Return [X, Y] of the center of cell containing provided text 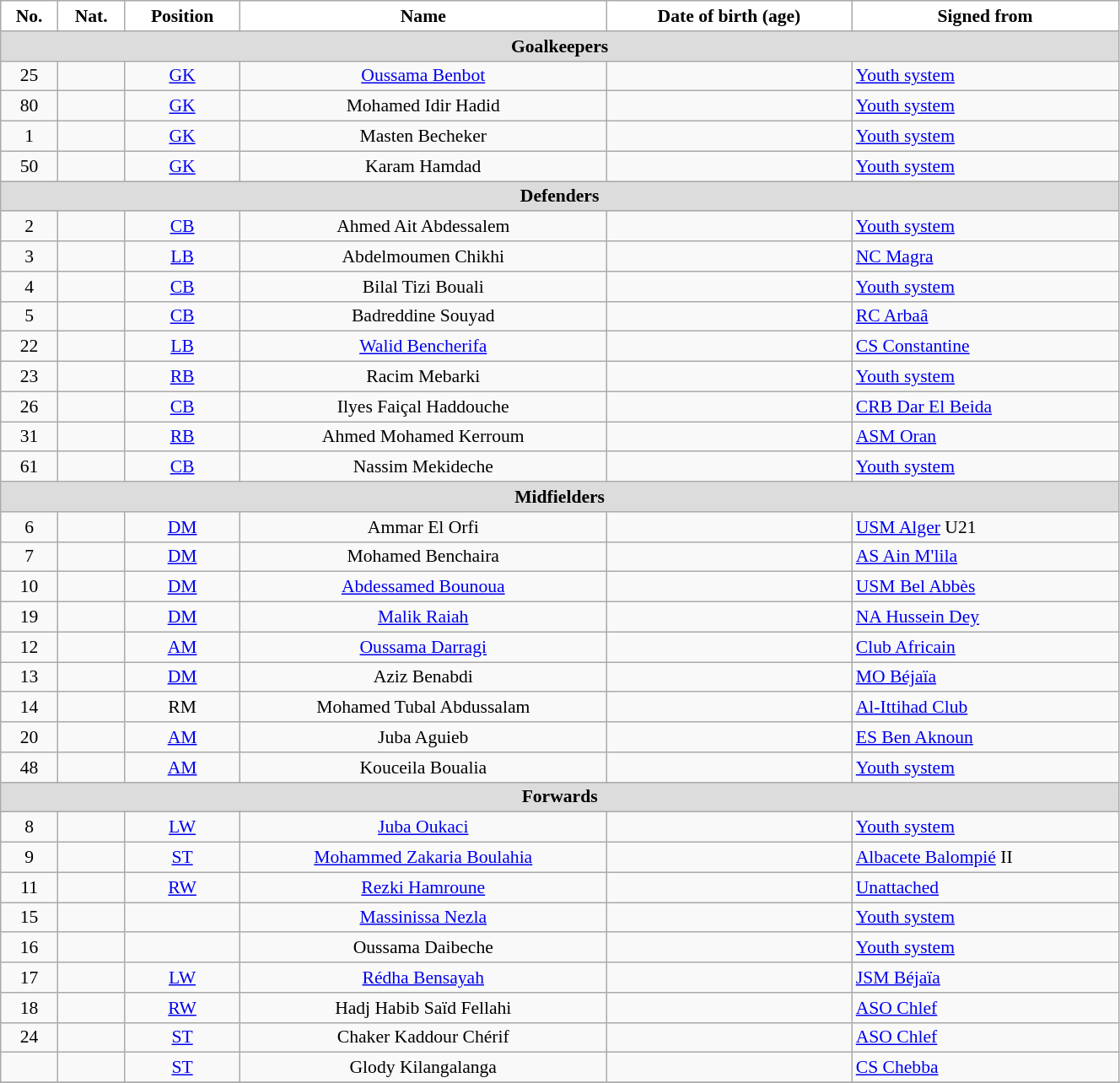
18 [30, 1008]
Abdelmoumen Chikhi [423, 256]
Hadj Habib Saïd Fellahi [423, 1008]
19 [30, 617]
Defenders [560, 197]
Oussama Benbot [423, 76]
Mohammed Zakaria Boulahia [423, 858]
Mohamed Idir Hadid [423, 106]
No. [30, 16]
24 [30, 1037]
Oussama Darragi [423, 647]
9 [30, 858]
13 [30, 677]
12 [30, 647]
Massinissa Nezla [423, 918]
Aziz Benabdi [423, 677]
Date of birth (age) [729, 16]
15 [30, 918]
50 [30, 166]
Rédha Bensayah [423, 978]
RM [182, 708]
USM Alger U21 [985, 527]
23 [30, 377]
48 [30, 768]
Name [423, 16]
Ahmed Mohamed Kerroum [423, 437]
Unattached [985, 887]
Forwards [560, 797]
CS Chebba [985, 1068]
Position [182, 16]
Walid Bencherifa [423, 347]
11 [30, 887]
61 [30, 467]
16 [30, 948]
Malik Raiah [423, 617]
Ilyes Faiçal Haddouche [423, 407]
Goalkeepers [560, 46]
Karam Hamdad [423, 166]
7 [30, 557]
Kouceila Boualia [423, 768]
17 [30, 978]
Albacete Balompié II [985, 858]
MO Béjaïa [985, 677]
4 [30, 287]
Masten Becheker [423, 137]
ES Ben Aknoun [985, 737]
Juba Aguieb [423, 737]
10 [30, 587]
1 [30, 137]
Oussama Daibeche [423, 948]
Mohamed Tubal Abdussalam [423, 708]
Juba Oukaci [423, 827]
RC Arbaâ [985, 316]
25 [30, 76]
Abdessamed Bounoua [423, 587]
Rezki Hamroune [423, 887]
JSM Béjaïa [985, 978]
Nassim Mekideche [423, 467]
NA Hussein Dey [985, 617]
Midfielders [560, 497]
Racim Mebarki [423, 377]
6 [30, 527]
20 [30, 737]
2 [30, 227]
AS Ain M'lila [985, 557]
5 [30, 316]
Mohamed Benchaira [423, 557]
NC Magra [985, 256]
CRB Dar El Beida [985, 407]
Club Africain [985, 647]
14 [30, 708]
CS Constantine [985, 347]
Nat. [91, 16]
Ammar El Orfi [423, 527]
Al-Ittihad Club [985, 708]
USM Bel Abbès [985, 587]
Signed from [985, 16]
8 [30, 827]
31 [30, 437]
3 [30, 256]
26 [30, 407]
22 [30, 347]
ASM Oran [985, 437]
Bilal Tizi Bouali [423, 287]
Ahmed Ait Abdessalem [423, 227]
Glody Kilangalanga [423, 1068]
80 [30, 106]
Badreddine Souyad [423, 316]
Chaker Kaddour Chérif [423, 1037]
